Search for the cell housing the specified text and yield its (X, Y) center coordinate. 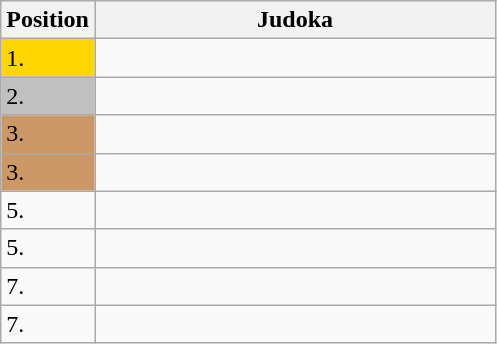
Position (48, 20)
1. (48, 58)
Judoka (294, 20)
2. (48, 96)
